Scan for the cell matching the given text and deliver its (x, y) coordinate at center. 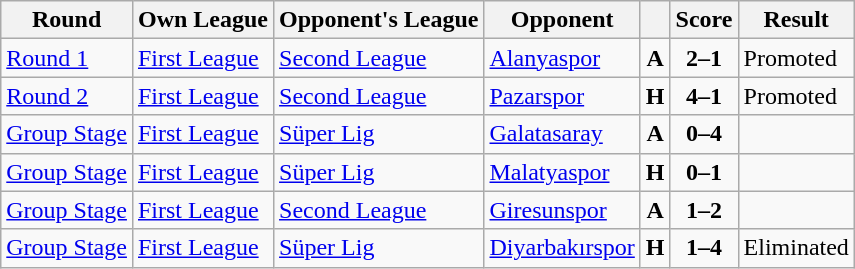
Opponent (562, 20)
Result (796, 20)
Score (704, 20)
Malatyaspor (562, 172)
Alanyaspor (562, 58)
1–4 (704, 248)
Round (67, 20)
Round 2 (67, 96)
0–1 (704, 172)
Giresunspor (562, 210)
0–4 (704, 134)
Own League (202, 20)
1–2 (704, 210)
Diyarbakırspor (562, 248)
Galatasaray (562, 134)
Eliminated (796, 248)
2–1 (704, 58)
Pazarspor (562, 96)
Round 1 (67, 58)
Opponent's League (379, 20)
4–1 (704, 96)
